From the cell containing the given text, extract its center point as [X, Y] coordinate. 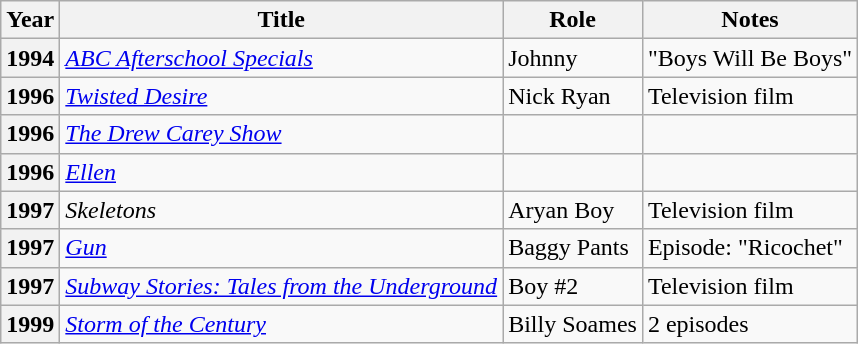
Skeletons [282, 210]
The Drew Carey Show [282, 134]
2 episodes [750, 324]
1994 [30, 58]
Billy Soames [573, 324]
ABC Afterschool Specials [282, 58]
Year [30, 20]
Storm of the Century [282, 324]
Johnny [573, 58]
Nick Ryan [573, 96]
1999 [30, 324]
Title [282, 20]
Gun [282, 248]
"Boys Will Be Boys" [750, 58]
Notes [750, 20]
Role [573, 20]
Baggy Pants [573, 248]
Subway Stories: Tales from the Underground [282, 286]
Twisted Desire [282, 96]
Episode: "Ricochet" [750, 248]
Ellen [282, 172]
Aryan Boy [573, 210]
Boy #2 [573, 286]
